Capture the cell that displays the provided text and extract its (X, Y) central coordinate. 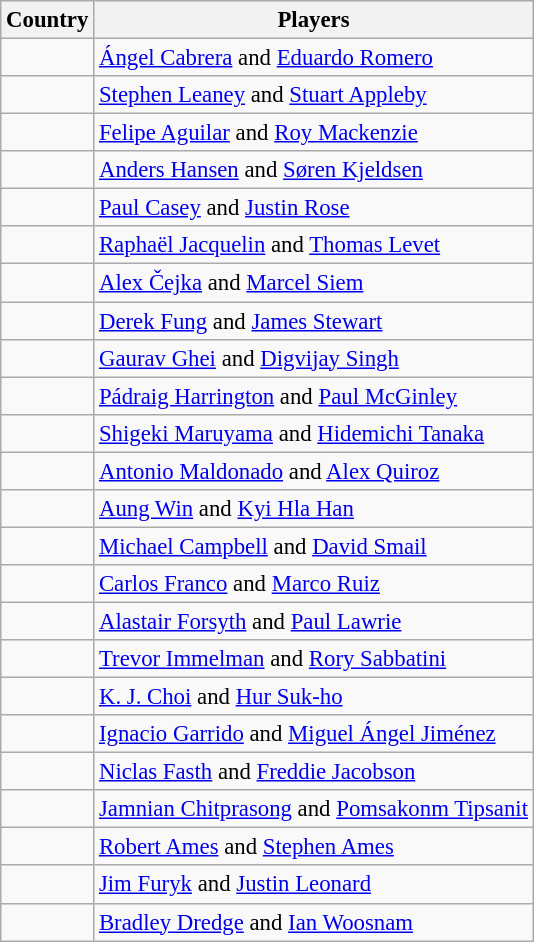
Jamnian Chitprasong and Pomsakonm Tipsanit (314, 809)
Alex Čejka and Marcel Siem (314, 283)
Paul Casey and Justin Rose (314, 208)
Niclas Fasth and Freddie Jacobson (314, 772)
Players (314, 20)
Trevor Immelman and Rory Sabbatini (314, 659)
Shigeki Maruyama and Hidemichi Tanaka (314, 433)
Ángel Cabrera and Eduardo Romero (314, 58)
Felipe Aguilar and Roy Mackenzie (314, 133)
Michael Campbell and David Smail (314, 546)
Alastair Forsyth and Paul Lawrie (314, 621)
Carlos Franco and Marco Ruiz (314, 584)
Stephen Leaney and Stuart Appleby (314, 95)
Raphaël Jacquelin and Thomas Levet (314, 245)
Jim Furyk and Justin Leonard (314, 885)
Pádraig Harrington and Paul McGinley (314, 396)
Country (48, 20)
K. J. Choi and Hur Suk-ho (314, 697)
Robert Ames and Stephen Ames (314, 847)
Ignacio Garrido and Miguel Ángel Jiménez (314, 734)
Aung Win and Kyi Hla Han (314, 509)
Derek Fung and James Stewart (314, 321)
Bradley Dredge and Ian Woosnam (314, 922)
Anders Hansen and Søren Kjeldsen (314, 170)
Gaurav Ghei and Digvijay Singh (314, 358)
Antonio Maldonado and Alex Quiroz (314, 471)
